Search for the cell housing the specified text and yield its [x, y] center coordinate. 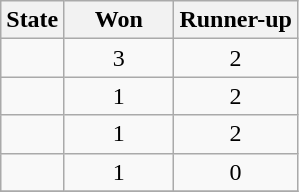
Runner-up [236, 20]
State [32, 20]
Won [119, 20]
3 [119, 58]
0 [236, 172]
